For the text-containing cell, return its midpoint in (X, Y) coordinate format. 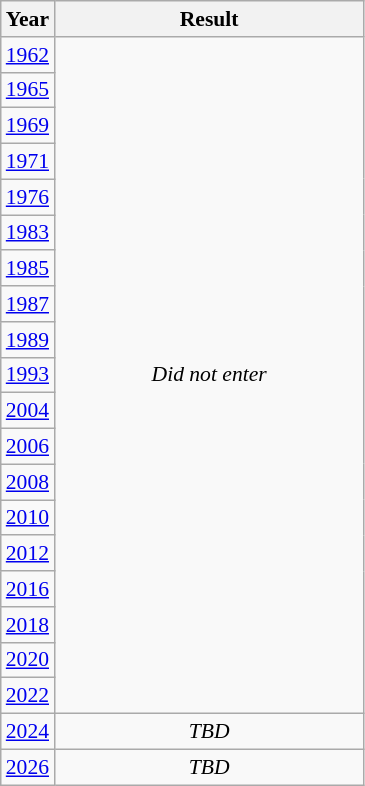
1989 (28, 340)
1985 (28, 269)
2016 (28, 589)
2006 (28, 447)
1976 (28, 197)
1965 (28, 90)
1969 (28, 126)
2010 (28, 518)
1971 (28, 162)
2018 (28, 625)
1962 (28, 55)
2012 (28, 554)
1983 (28, 233)
2022 (28, 696)
Result (209, 19)
2004 (28, 411)
2024 (28, 732)
2008 (28, 482)
1987 (28, 304)
2026 (28, 767)
2020 (28, 660)
1993 (28, 375)
Did not enter (209, 376)
Year (28, 19)
